Return (X, Y) of the center of cell containing provided text 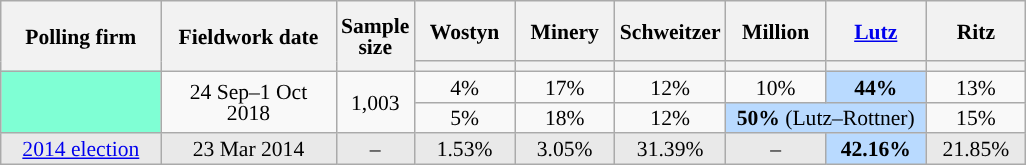
31.39% (670, 150)
18% (565, 118)
Minery (565, 31)
2014 election (81, 150)
5% (464, 118)
44% (876, 86)
13% (976, 86)
Fieldwork date (248, 36)
1.53% (464, 150)
21.85% (976, 150)
42.16% (876, 150)
Lutz (876, 31)
10% (776, 86)
24 Sep–1 Oct 2018 (248, 102)
3.05% (565, 150)
Wostyn (464, 31)
Schweitzer (670, 31)
4% (464, 86)
Million (776, 31)
Ritz (976, 31)
15% (976, 118)
50% (Lutz–Rottner) (826, 118)
Samplesize (375, 36)
23 Mar 2014 (248, 150)
1,003 (375, 102)
17% (565, 86)
Polling firm (81, 36)
